From the cell containing the given text, extract its center point as (X, Y) coordinate. 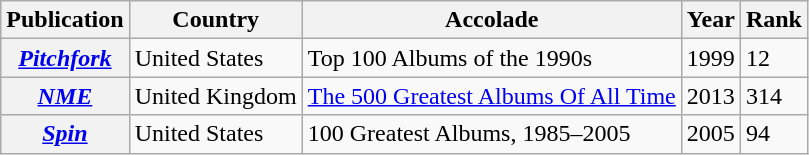
NME (65, 96)
Accolade (492, 20)
2013 (710, 96)
The 500 Greatest Albums Of All Time (492, 96)
Rank (774, 20)
Year (710, 20)
Top 100 Albums of the 1990s (492, 58)
United Kingdom (216, 96)
Spin (65, 134)
Country (216, 20)
100 Greatest Albums, 1985–2005 (492, 134)
Pitchfork (65, 58)
94 (774, 134)
2005 (710, 134)
314 (774, 96)
12 (774, 58)
Publication (65, 20)
1999 (710, 58)
